Output the (x, y) coordinate of the center of the cell containing the given text.  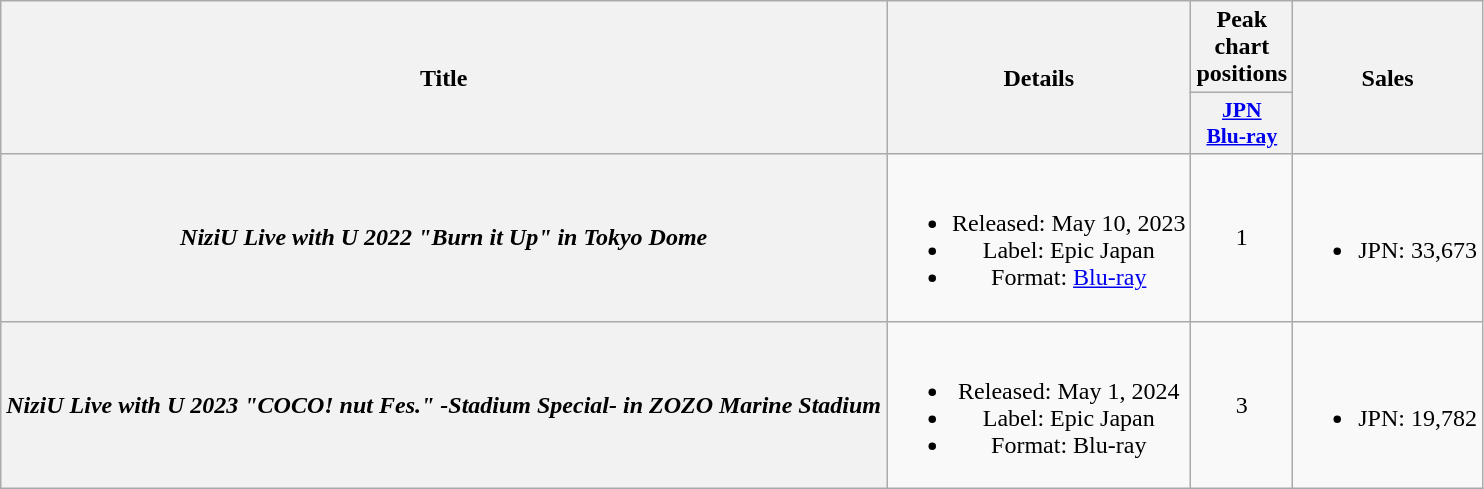
JPN: 19,782 (1388, 404)
NiziU Live with U 2022 "Burn it Up" in Tokyo Dome (444, 238)
3 (1242, 404)
Released: May 10, 2023Label: Epic JapanFormat: Blu-ray (1039, 238)
Released: May 1, 2024Label: Epic JapanFormat: Blu-ray (1039, 404)
1 (1242, 238)
JPN: 33,673 (1388, 238)
Sales (1388, 78)
Title (444, 78)
NiziU Live with U 2023 "COCO! nut Fes." -Stadium Special- in ZOZO Marine Stadium (444, 404)
Details (1039, 78)
Peak chart positions (1242, 47)
JPNBlu-ray (1242, 124)
